For the text-containing cell, return its midpoint in (X, Y) coordinate format. 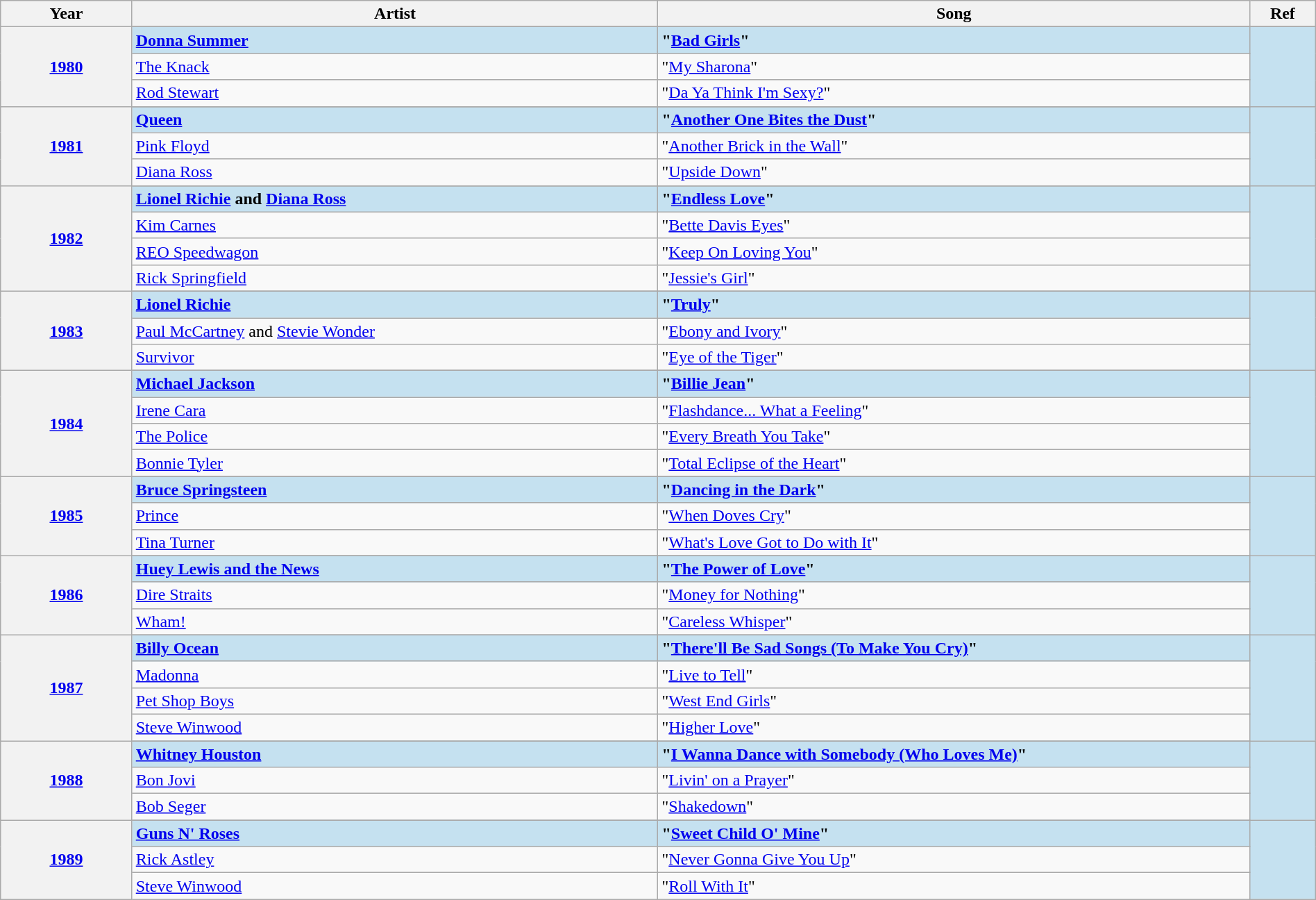
Wham! (395, 622)
Prince (395, 516)
Lionel Richie and Diana Ross (395, 199)
"Careless Whisper" (954, 622)
Madonna (395, 674)
"Endless Love" (954, 199)
REO Speedwagon (395, 251)
"Another Brick in the Wall" (954, 146)
"Total Eclipse of the Heart" (954, 463)
"Shakedown" (954, 807)
1986 (67, 595)
Whitney Houston (395, 753)
1982 (67, 238)
"Bad Girls" (954, 40)
Huey Lewis and the News (395, 569)
Donna Summer (395, 40)
"Sweet Child O' Mine" (954, 833)
Queen (395, 119)
"Bette Davis Eyes" (954, 225)
"West End Girls" (954, 701)
Rick Springfield (395, 278)
Bon Jovi (395, 781)
Survivor (395, 358)
Ref (1283, 14)
Bonnie Tyler (395, 463)
"Money for Nothing" (954, 595)
"Live to Tell" (954, 674)
Bruce Springsteen (395, 490)
"When Doves Cry" (954, 516)
"Livin' on a Prayer" (954, 781)
"Every Breath You Take" (954, 437)
"Dancing in the Dark" (954, 490)
1981 (67, 146)
Paul McCartney and Stevie Wonder (395, 331)
"Jessie's Girl" (954, 278)
Rick Astley (395, 860)
Dire Straits (395, 595)
"Another One Bites the Dust" (954, 119)
"Truly" (954, 304)
Bob Seger (395, 807)
1980 (67, 67)
Billy Ocean (395, 648)
Artist (395, 14)
1983 (67, 331)
1988 (67, 780)
Year (67, 14)
Pink Floyd (395, 146)
"Higher Love" (954, 727)
1985 (67, 516)
"The Power of Love" (954, 569)
Tina Turner (395, 542)
Song (954, 14)
"I Wanna Dance with Somebody (Who Loves Me)" (954, 753)
"My Sharona" (954, 67)
Diana Ross (395, 172)
Kim Carnes (395, 225)
"Ebony and Ivory" (954, 331)
"Da Ya Think I'm Sexy?" (954, 93)
Pet Shop Boys (395, 701)
Irene Cara (395, 410)
"Never Gonna Give You Up" (954, 860)
Lionel Richie (395, 304)
1987 (67, 687)
"Billie Jean" (954, 384)
1984 (67, 424)
Guns N' Roses (395, 833)
"Keep On Loving You" (954, 251)
Michael Jackson (395, 384)
1989 (67, 860)
"What's Love Got to Do with It" (954, 542)
"Roll With It" (954, 886)
The Knack (395, 67)
"There'll Be Sad Songs (To Make You Cry)" (954, 648)
"Eye of the Tiger" (954, 358)
The Police (395, 437)
"Upside Down" (954, 172)
"Flashdance... What a Feeling" (954, 410)
Rod Stewart (395, 93)
